Return (X, Y) of the center of cell containing provided text 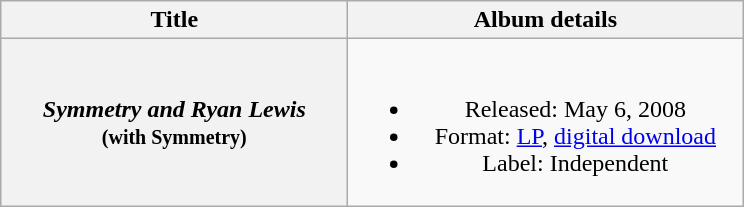
Album details (546, 20)
Released: May 6, 2008Format: LP, digital downloadLabel: Independent (546, 122)
Title (174, 20)
Symmetry and Ryan Lewis(with Symmetry) (174, 122)
